Return the [X, Y] coordinate for the center point of the cell that contains the specified text.  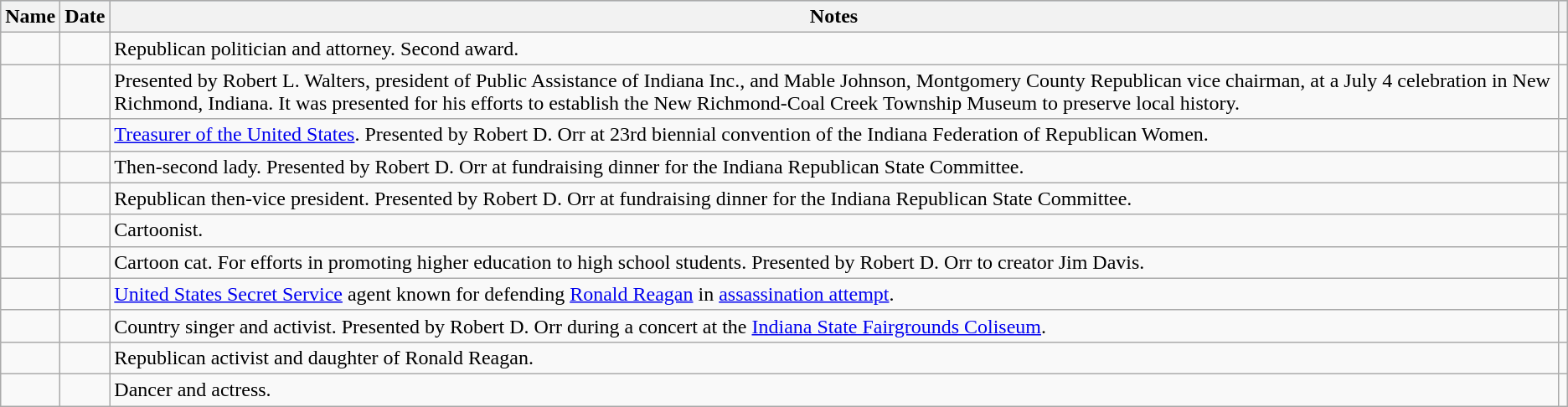
Notes [834, 17]
Republican then-vice president. Presented by Robert D. Orr at fundraising dinner for the Indiana Republican State Committee. [834, 198]
Country singer and activist. Presented by Robert D. Orr during a concert at the Indiana State Fairgrounds Coliseum. [834, 326]
Treasurer of the United States. Presented by Robert D. Orr at 23rd biennial convention of the Indiana Federation of Republican Women. [834, 135]
Then-second lady. Presented by Robert D. Orr at fundraising dinner for the Indiana Republican State Committee. [834, 167]
United States Secret Service agent known for defending Ronald Reagan in assassination attempt. [834, 294]
Cartoon cat. For efforts in promoting higher education to high school students. Presented by Robert D. Orr to creator Jim Davis. [834, 262]
Cartoonist. [834, 230]
Name [30, 17]
Republican activist and daughter of Ronald Reagan. [834, 358]
Republican politician and attorney. Second award. [834, 49]
Date [85, 17]
Dancer and actress. [834, 389]
